Output the [x, y] coordinate of the center of the cell containing the given text.  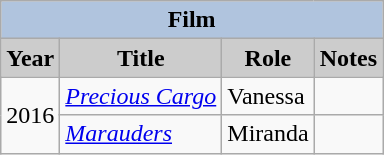
Precious Cargo [141, 96]
Role [268, 58]
Vanessa [268, 96]
Film [192, 20]
2016 [30, 115]
Miranda [268, 134]
Notes [348, 58]
Marauders [141, 134]
Title [141, 58]
Year [30, 58]
